Output the [x, y] coordinate of the center of the cell containing the given text.  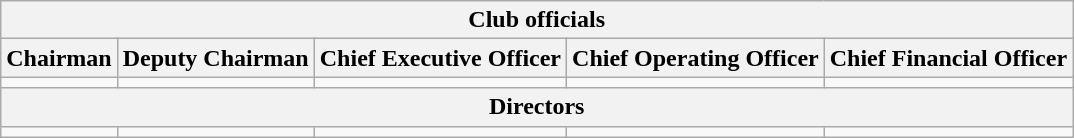
Chief Executive Officer [440, 58]
Club officials [537, 20]
Directors [537, 107]
Deputy Chairman [216, 58]
Chairman [59, 58]
Chief Operating Officer [696, 58]
Chief Financial Officer [948, 58]
